Detect which cell encompasses the target text, then output its (x, y) center coordinate. 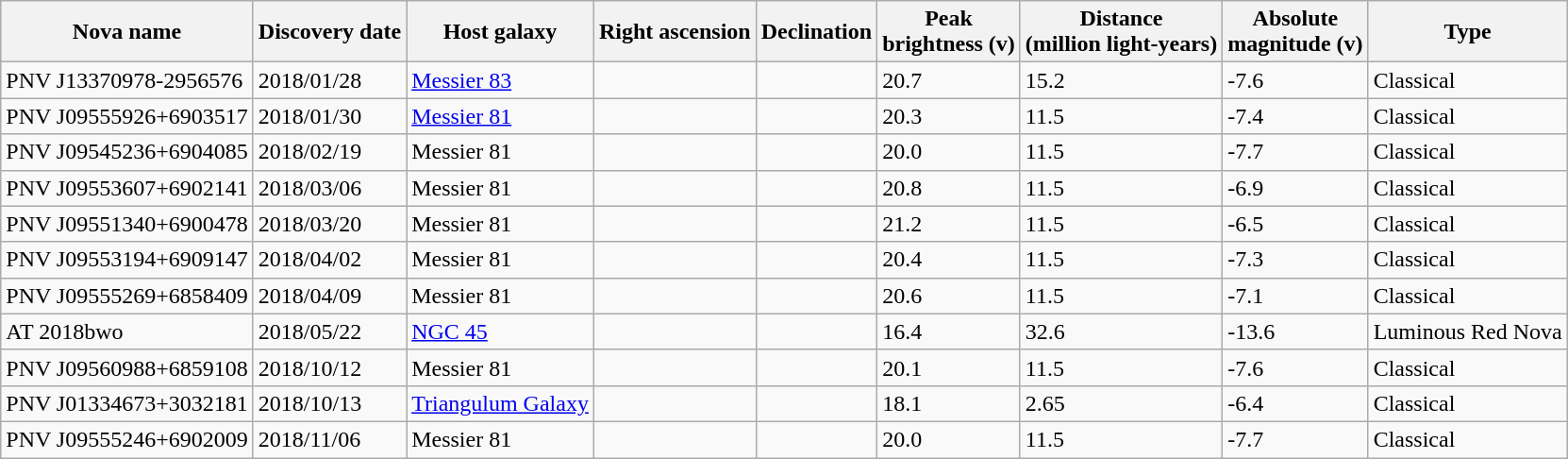
PNV J09551340+6900478 (127, 224)
Messier 83 (500, 80)
Type (1468, 32)
-7.1 (1295, 296)
-6.5 (1295, 224)
2.65 (1121, 403)
2018/05/22 (329, 331)
AT 2018bwo (127, 331)
18.1 (949, 403)
Peakbrightness (v) (949, 32)
32.6 (1121, 331)
PNV J09560988+6859108 (127, 367)
20.6 (949, 296)
16.4 (949, 331)
15.2 (1121, 80)
2018/10/13 (329, 403)
Absolutemagnitude (v) (1295, 32)
Triangulum Galaxy (500, 403)
2018/04/02 (329, 260)
2018/02/19 (329, 152)
Nova name (127, 32)
Distance(million light-years) (1121, 32)
-6.4 (1295, 403)
PNV J09553194+6909147 (127, 260)
20.8 (949, 188)
PNV J09545236+6904085 (127, 152)
Declination (816, 32)
21.2 (949, 224)
2018/01/28 (329, 80)
-7.3 (1295, 260)
2018/10/12 (329, 367)
20.4 (949, 260)
20.3 (949, 116)
Host galaxy (500, 32)
PNV J09555926+6903517 (127, 116)
2018/03/06 (329, 188)
NGC 45 (500, 331)
2018/11/06 (329, 439)
-13.6 (1295, 331)
PNV J09555246+6902009 (127, 439)
Luminous Red Nova (1468, 331)
PNV J09555269+6858409 (127, 296)
20.7 (949, 80)
Discovery date (329, 32)
Right ascension (675, 32)
2018/04/09 (329, 296)
PNV J09553607+6902141 (127, 188)
2018/01/30 (329, 116)
-6.9 (1295, 188)
2018/03/20 (329, 224)
-7.4 (1295, 116)
PNV J01334673+3032181 (127, 403)
PNV J13370978-2956576 (127, 80)
20.1 (949, 367)
